Determine the (x, y) coordinate at the center of the cell enclosing the given text.  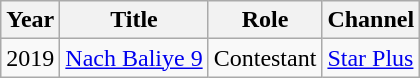
Channel (371, 20)
Nach Baliye 9 (134, 58)
2019 (30, 58)
Contestant (265, 58)
Title (134, 20)
Star Plus (371, 58)
Role (265, 20)
Year (30, 20)
